For the text-containing cell, return its midpoint in [x, y] coordinate format. 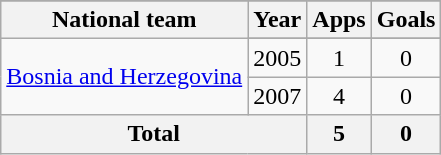
2007 [278, 96]
1 [339, 58]
Bosnia and Herzegovina [124, 77]
Year [278, 20]
Apps [339, 20]
Total [154, 134]
National team [124, 20]
5 [339, 134]
2005 [278, 58]
Goals [406, 20]
4 [339, 96]
